Locate the cell with the specified text and output its [x, y] center coordinate. 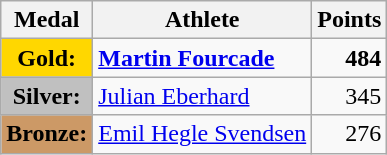
Julian Eberhard [202, 96]
Martin Fourcade [202, 58]
Medal [47, 20]
Gold: [47, 58]
Silver: [47, 96]
Bronze: [47, 134]
484 [350, 58]
345 [350, 96]
Athlete [202, 20]
Emil Hegle Svendsen [202, 134]
Points [350, 20]
276 [350, 134]
